Return [X, Y] of the center of cell containing provided text 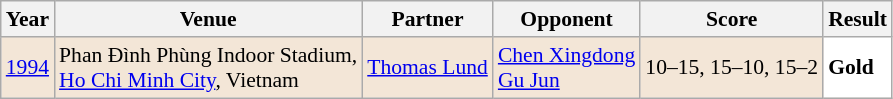
Venue [208, 19]
Chen Xingdong Gu Jun [566, 68]
Year [28, 19]
1994 [28, 68]
Gold [858, 68]
Phan Đình Phùng Indoor Stadium,Ho Chi Minh City, Vietnam [208, 68]
Partner [428, 19]
Opponent [566, 19]
Result [858, 19]
10–15, 15–10, 15–2 [732, 68]
Score [732, 19]
Thomas Lund [428, 68]
